Provide the [X, Y] coordinate of the cell's center where the given text is located.  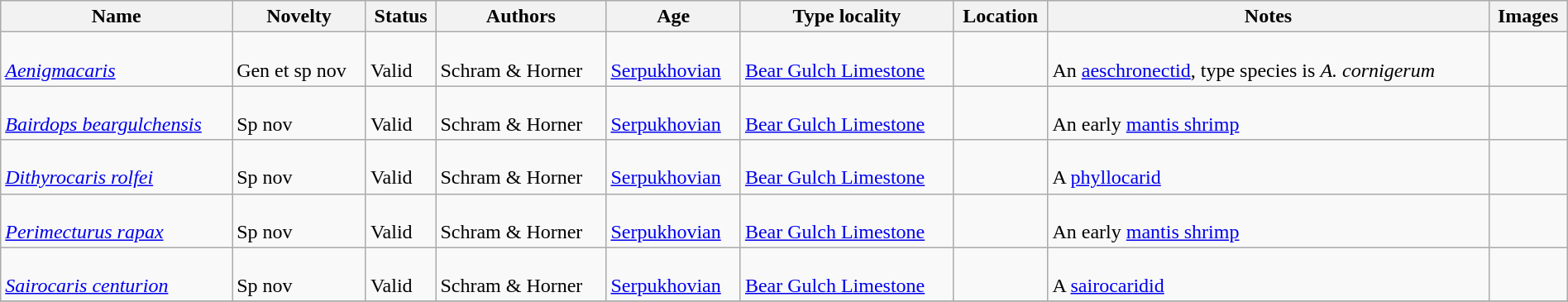
Novelty [299, 17]
Perimecturus rapax [117, 220]
Images [1528, 17]
Dithyrocaris rolfei [117, 167]
Type locality [847, 17]
A sairocaridid [1269, 275]
An aeschronectid, type species is A. cornigerum [1269, 60]
Location [1001, 17]
Age [673, 17]
Sairocaris centurion [117, 275]
A phyllocarid [1269, 167]
Name [117, 17]
Aenigmacaris [117, 60]
Authors [521, 17]
Status [400, 17]
Gen et sp nov [299, 60]
Bairdops beargulchensis [117, 113]
Notes [1269, 17]
